Extract the (X, Y) coordinate from the center of the cell holding the provided text.  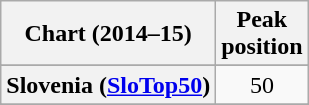
50 (262, 85)
Slovenia (SloTop50) (108, 85)
Peakposition (262, 34)
Chart (2014–15) (108, 34)
